Find where the given text appears and provide that cell's center as [x, y] coordinate. 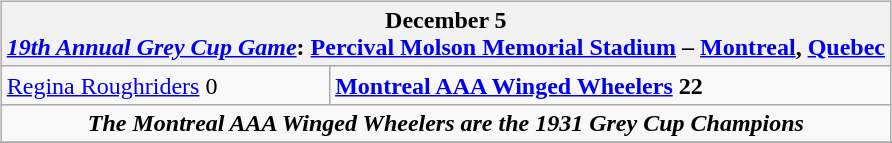
Montreal AAA Winged Wheelers 22 [610, 85]
Regina Roughriders 0 [165, 85]
The Montreal AAA Winged Wheelers are the 1931 Grey Cup Champions [446, 123]
December 519th Annual Grey Cup Game: Percival Molson Memorial Stadium – Montreal, Quebec [446, 34]
